Return (X, Y) of the center of cell containing provided text 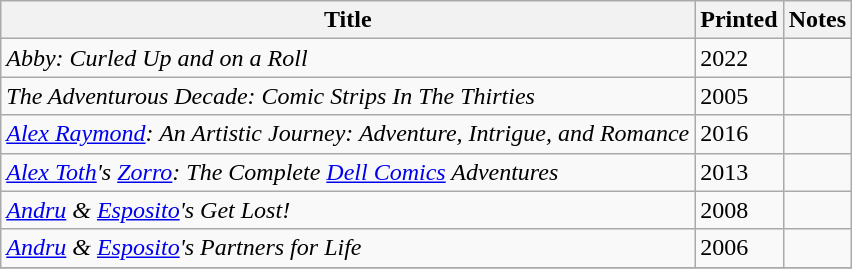
Notes (817, 20)
2006 (739, 248)
Andru & Esposito's Get Lost! (348, 210)
Abby: Curled Up and on a Roll (348, 58)
The Adventurous Decade: Comic Strips In The Thirties (348, 96)
2016 (739, 134)
Andru & Esposito's Partners for Life (348, 248)
2005 (739, 96)
2022 (739, 58)
Alex Toth's Zorro: The Complete Dell Comics Adventures (348, 172)
2008 (739, 210)
Printed (739, 20)
Alex Raymond: An Artistic Journey: Adventure, Intrigue, and Romance (348, 134)
2013 (739, 172)
Title (348, 20)
